Pinpoint the cell where the given text exists, returning its [X, Y] midpoint coordinate. 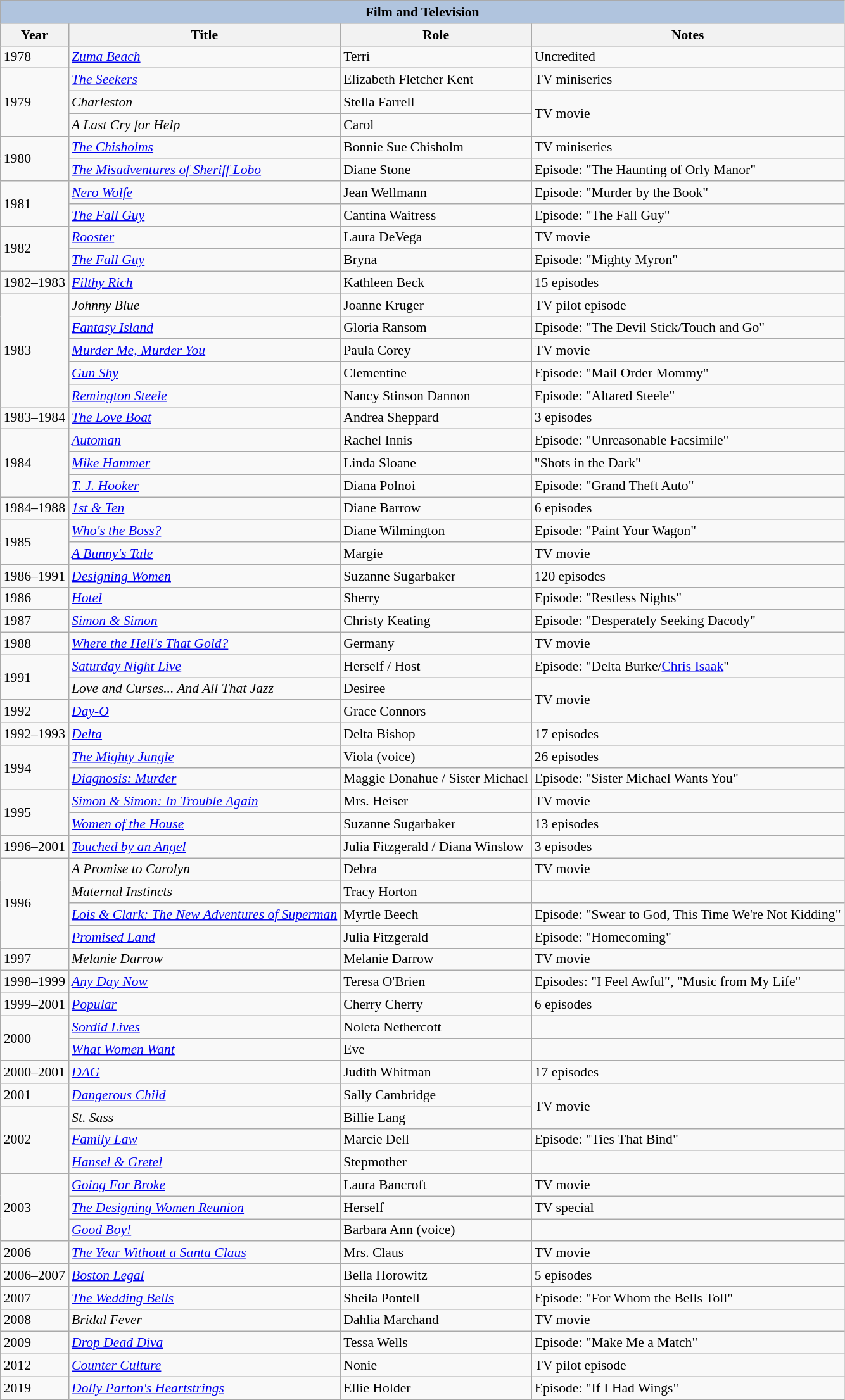
Automan [204, 441]
Sally Cambridge [436, 1095]
Delta [204, 734]
Julia Fitzgerald [436, 937]
Remington Steele [204, 396]
Ellie Holder [436, 1388]
"Shots in the Dark" [688, 464]
Delta Bishop [436, 734]
Gun Shy [204, 373]
Notes [688, 35]
Kathleen Beck [436, 283]
Maggie Donahue / Sister Michael [436, 779]
Laura Bancroft [436, 1185]
Episode: "Murder by the Book" [688, 192]
The Love Boat [204, 418]
Year [34, 35]
1988 [34, 644]
Promised Land [204, 937]
Episode: "The Devil Stick/Touch and Go" [688, 328]
Any Day Now [204, 982]
Margie [436, 553]
Boston Legal [204, 1275]
The Misadventures of Sheriff Lobo [204, 170]
Andrea Sheppard [436, 418]
St. Sass [204, 1118]
TV special [688, 1208]
Episode: "For Whom the Bells Toll" [688, 1298]
Rachel Innis [436, 441]
Episode: "Mail Order Mommy" [688, 373]
Diane Stone [436, 170]
1996–2001 [34, 847]
1986–1991 [34, 576]
1982 [34, 248]
Mrs. Heiser [436, 802]
13 episodes [688, 824]
1981 [34, 204]
Joanne Kruger [436, 305]
2000 [34, 1038]
Germany [436, 644]
2003 [34, 1208]
Cantina Waitress [436, 215]
2000–2001 [34, 1073]
1986 [34, 598]
Episode: "The Fall Guy" [688, 215]
Episode: "Grand Theft Auto" [688, 486]
Episode: "Paint Your Wagon" [688, 531]
1996 [34, 903]
Who's the Boss? [204, 531]
2019 [34, 1388]
Film and Television [422, 12]
Sheila Pontell [436, 1298]
Episode: "Restless Nights" [688, 598]
1992 [34, 712]
A Bunny's Tale [204, 553]
Carol [436, 125]
Tessa Wells [436, 1343]
Nancy Stinson Dannon [436, 396]
Gloria Ransom [436, 328]
Episode: "If I Had Wings" [688, 1388]
1980 [34, 158]
Charleston [204, 103]
1987 [34, 621]
Episode: "Desperately Seeking Dacody" [688, 621]
Eve [436, 1050]
Dangerous Child [204, 1095]
Filthy Rich [204, 283]
2007 [34, 1298]
The Mighty Jungle [204, 757]
1984–1988 [34, 508]
Fantasy Island [204, 328]
Family Law [204, 1140]
Hansel & Gretel [204, 1163]
Episode: "Altared Steele" [688, 396]
1991 [34, 678]
Love and Curses... And All That Jazz [204, 689]
Bella Horowitz [436, 1275]
120 episodes [688, 576]
Popular [204, 1005]
Bonnie Sue Chisholm [436, 148]
The Designing Women Reunion [204, 1208]
The Wedding Bells [204, 1298]
Linda Sloane [436, 464]
The Year Without a Santa Claus [204, 1253]
Judith Whitman [436, 1073]
Designing Women [204, 576]
A Promise to Carolyn [204, 869]
T. J. Hooker [204, 486]
2006 [34, 1253]
Uncredited [688, 57]
1978 [34, 57]
Title [204, 35]
Elizabeth Fletcher Kent [436, 80]
Herself [436, 1208]
Where the Hell's That Gold? [204, 644]
Clementine [436, 373]
Dahlia Marchand [436, 1320]
1979 [34, 103]
1983 [34, 350]
Diane Wilmington [436, 531]
DAG [204, 1073]
1983–1984 [34, 418]
Episode: "Swear to God, This Time We're Not Kidding" [688, 914]
Debra [436, 869]
Day-O [204, 712]
15 episodes [688, 283]
Touched by an Angel [204, 847]
Good Boy! [204, 1230]
2002 [34, 1140]
Episode: "Delta Burke/Chris Isaak" [688, 666]
1998–1999 [34, 982]
2008 [34, 1320]
Nonie [436, 1366]
Bryna [436, 260]
1982–1983 [34, 283]
The Seekers [204, 80]
Episode: "Sister Michael Wants You" [688, 779]
Bridal Fever [204, 1320]
Episode: "The Haunting of Orly Manor" [688, 170]
2001 [34, 1095]
Simon & Simon [204, 621]
1992–1993 [34, 734]
Sherry [436, 598]
Rooster [204, 237]
Counter Culture [204, 1366]
Tracy Horton [436, 892]
Desiree [436, 689]
Nero Wolfe [204, 192]
1st & Ten [204, 508]
Marcie Dell [436, 1140]
Episode: "Ties That Bind" [688, 1140]
Mike Hammer [204, 464]
Myrtle Beech [436, 914]
Episode: "Unreasonable Facsimile" [688, 441]
Cherry Cherry [436, 1005]
26 episodes [688, 757]
Jean Wellmann [436, 192]
Diana Polnoi [436, 486]
Johnny Blue [204, 305]
Drop Dead Diva [204, 1343]
2006–2007 [34, 1275]
Laura DeVega [436, 237]
Noleta Nethercott [436, 1027]
Sordid Lives [204, 1027]
Billie Lang [436, 1118]
Julia Fitzgerald / Diana Winslow [436, 847]
Paula Corey [436, 351]
A Last Cry for Help [204, 125]
1995 [34, 813]
Hotel [204, 598]
1984 [34, 464]
Barbara Ann (voice) [436, 1230]
2012 [34, 1366]
Episode: "Homecoming" [688, 937]
Viola (voice) [436, 757]
The Chisholms [204, 148]
Terri [436, 57]
Grace Connors [436, 712]
1999–2001 [34, 1005]
Herself / Host [436, 666]
Role [436, 35]
Episodes: "I Feel Awful", "Music from My Life" [688, 982]
Stella Farrell [436, 103]
Teresa O'Brien [436, 982]
Women of the House [204, 824]
Diane Barrow [436, 508]
Episode: "Mighty Myron" [688, 260]
Murder Me, Murder You [204, 351]
Maternal Instincts [204, 892]
Diagnosis: Murder [204, 779]
Episode: "Make Me a Match" [688, 1343]
1985 [34, 542]
Stepmother [436, 1163]
Dolly Parton's Heartstrings [204, 1388]
2009 [34, 1343]
Mrs. Claus [436, 1253]
Zuma Beach [204, 57]
Saturday Night Live [204, 666]
What Women Want [204, 1050]
Simon & Simon: In Trouble Again [204, 802]
1994 [34, 767]
Christy Keating [436, 621]
Lois & Clark: The New Adventures of Superman [204, 914]
1997 [34, 959]
5 episodes [688, 1275]
Going For Broke [204, 1185]
